Find where the given text appears and provide that cell's center as (X, Y) coordinate. 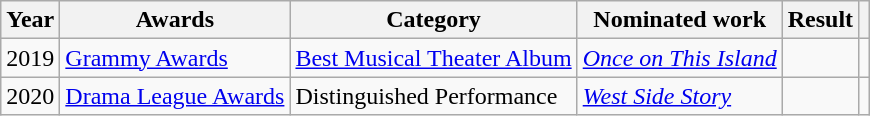
West Side Story (680, 96)
2020 (30, 96)
Once on This Island (680, 58)
2019 (30, 58)
Category (434, 20)
Nominated work (680, 20)
Result (820, 20)
Year (30, 20)
Best Musical Theater Album (434, 58)
Distinguished Performance (434, 96)
Drama League Awards (175, 96)
Awards (175, 20)
Grammy Awards (175, 58)
